Return (X, Y) of the center of cell containing provided text 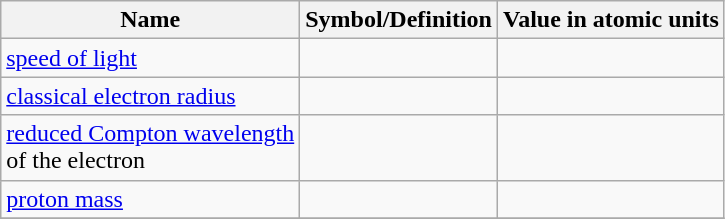
classical electron radius (150, 96)
proton mass (150, 199)
speed of light (150, 58)
Name (150, 20)
Symbol/Definition (399, 20)
reduced Compton wavelength of the electron (150, 148)
Value in atomic units (612, 20)
